Pinpoint the cell where the given text exists, returning its (X, Y) midpoint coordinate. 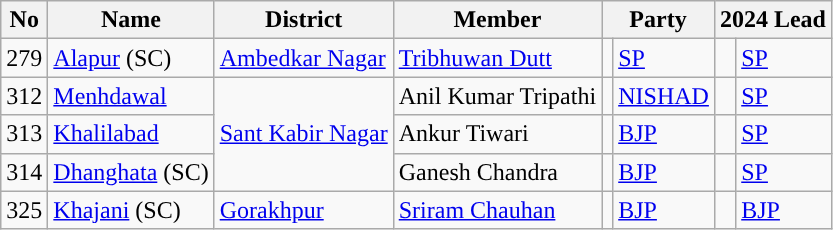
Ankur Tiwari (497, 134)
279 (24, 58)
Sant Kabir Nagar (304, 134)
Alapur (SC) (131, 58)
Menhdawal (131, 96)
Name (131, 20)
Ganesh Chandra (497, 172)
2024 Lead (772, 20)
Tribhuwan Dutt (497, 58)
Party (658, 20)
Dhanghata (SC) (131, 172)
Ambedkar Nagar (304, 58)
No (24, 20)
325 (24, 210)
Member (497, 20)
Anil Kumar Tripathi (497, 96)
313 (24, 134)
Khajani (SC) (131, 210)
NISHAD (664, 96)
Gorakhpur (304, 210)
Khalilabad (131, 134)
314 (24, 172)
District (304, 20)
312 (24, 96)
Sriram Chauhan (497, 210)
